Determine the (X, Y) coordinate at the center of the cell enclosing the given text.  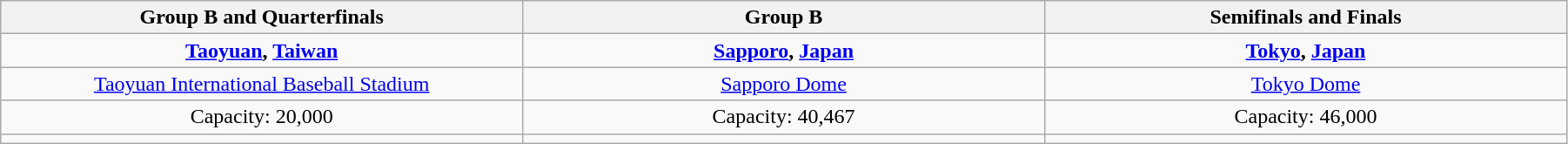
Group B (784, 17)
Group B and Quarterfinals (262, 17)
Semifinals and Finals (1306, 17)
Sapporo, Japan (784, 51)
Taoyuan International Baseball Stadium (262, 84)
Tokyo Dome (1306, 84)
Taoyuan, Taiwan (262, 51)
Capacity: 40,467 (784, 117)
Capacity: 46,000 (1306, 117)
Capacity: 20,000 (262, 117)
Tokyo, Japan (1306, 51)
Sapporo Dome (784, 84)
